Determine the [x, y] coordinate at the center of the cell enclosing the given text.  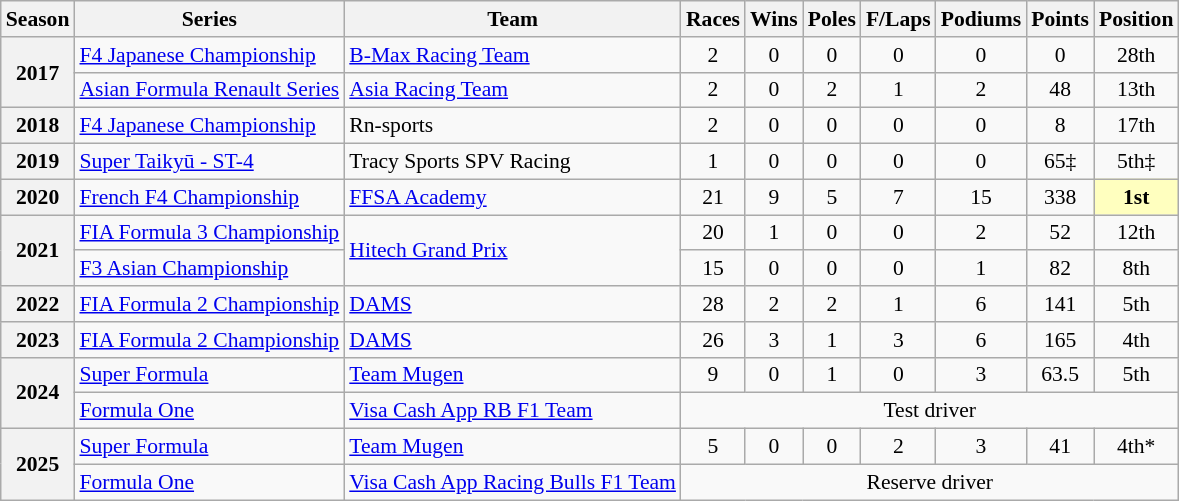
Hitech Grand Prix [512, 250]
2021 [38, 250]
2023 [38, 340]
52 [1060, 233]
5th‡ [1136, 162]
B-Max Racing Team [512, 55]
63.5 [1060, 375]
Points [1060, 19]
Races [713, 19]
1st [1136, 197]
Wins [774, 19]
French F4 Championship [209, 197]
8th [1136, 269]
26 [713, 340]
F3 Asian Championship [209, 269]
Asia Racing Team [512, 90]
141 [1060, 304]
2019 [38, 162]
338 [1060, 197]
Team [512, 19]
Rn-sports [512, 126]
20 [713, 233]
Visa Cash App RB F1 Team [512, 411]
2024 [38, 392]
165 [1060, 340]
FFSA Academy [512, 197]
82 [1060, 269]
FIA Formula 3 Championship [209, 233]
F/Laps [898, 19]
Asian Formula Renault Series [209, 90]
2025 [38, 464]
28 [713, 304]
21 [713, 197]
17th [1136, 126]
41 [1060, 447]
4th* [1136, 447]
4th [1136, 340]
Reserve driver [930, 482]
Position [1136, 19]
Tracy Sports SPV Racing [512, 162]
48 [1060, 90]
12th [1136, 233]
28th [1136, 55]
Super Taikyū - ST-4 [209, 162]
Series [209, 19]
13th [1136, 90]
7 [898, 197]
Visa Cash App Racing Bulls F1 Team [512, 482]
2022 [38, 304]
Podiums [982, 19]
2017 [38, 72]
8 [1060, 126]
Season [38, 19]
Test driver [930, 411]
2020 [38, 197]
2018 [38, 126]
Poles [832, 19]
65‡ [1060, 162]
